Return (X, Y) of the center of cell containing provided text 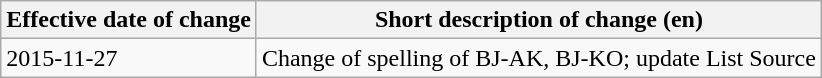
Effective date of change (129, 20)
Change of spelling of BJ-AK, BJ-KO; update List Source (538, 58)
Short description of change (en) (538, 20)
2015-11-27 (129, 58)
